Extract the (X, Y) coordinate from the center of the cell holding the provided text.  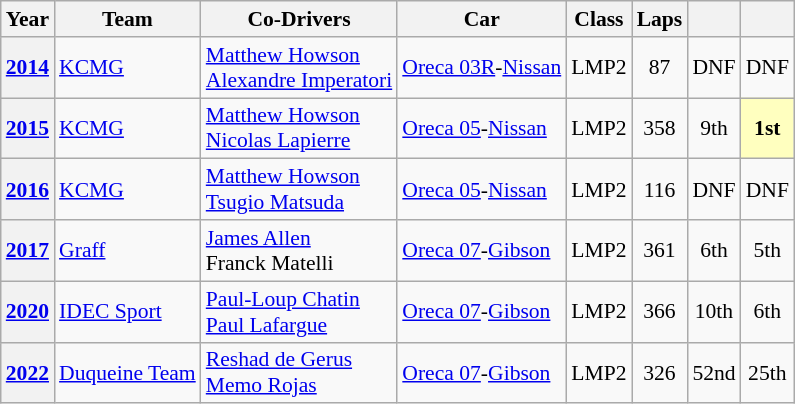
Matthew Howson Nicolas Lapierre (300, 128)
366 (660, 312)
Matthew Howson Alexandre Imperatori (300, 68)
25th (768, 372)
10th (714, 312)
Co-Drivers (300, 19)
358 (660, 128)
Oreca 03R-Nissan (482, 68)
Matthew Howson Tsugio Matsuda (300, 190)
Team (128, 19)
Laps (660, 19)
5th (768, 250)
IDEC Sport (128, 312)
Car (482, 19)
9th (714, 128)
Paul-Loup Chatin Paul Lafargue (300, 312)
James Allen Franck Matelli (300, 250)
Duqueine Team (128, 372)
2015 (28, 128)
52nd (714, 372)
2017 (28, 250)
2022 (28, 372)
326 (660, 372)
2014 (28, 68)
Year (28, 19)
361 (660, 250)
2016 (28, 190)
Class (598, 19)
87 (660, 68)
1st (768, 128)
116 (660, 190)
Reshad de Gerus Memo Rojas (300, 372)
2020 (28, 312)
Graff (128, 250)
